For the text-containing cell, return its midpoint in (x, y) coordinate format. 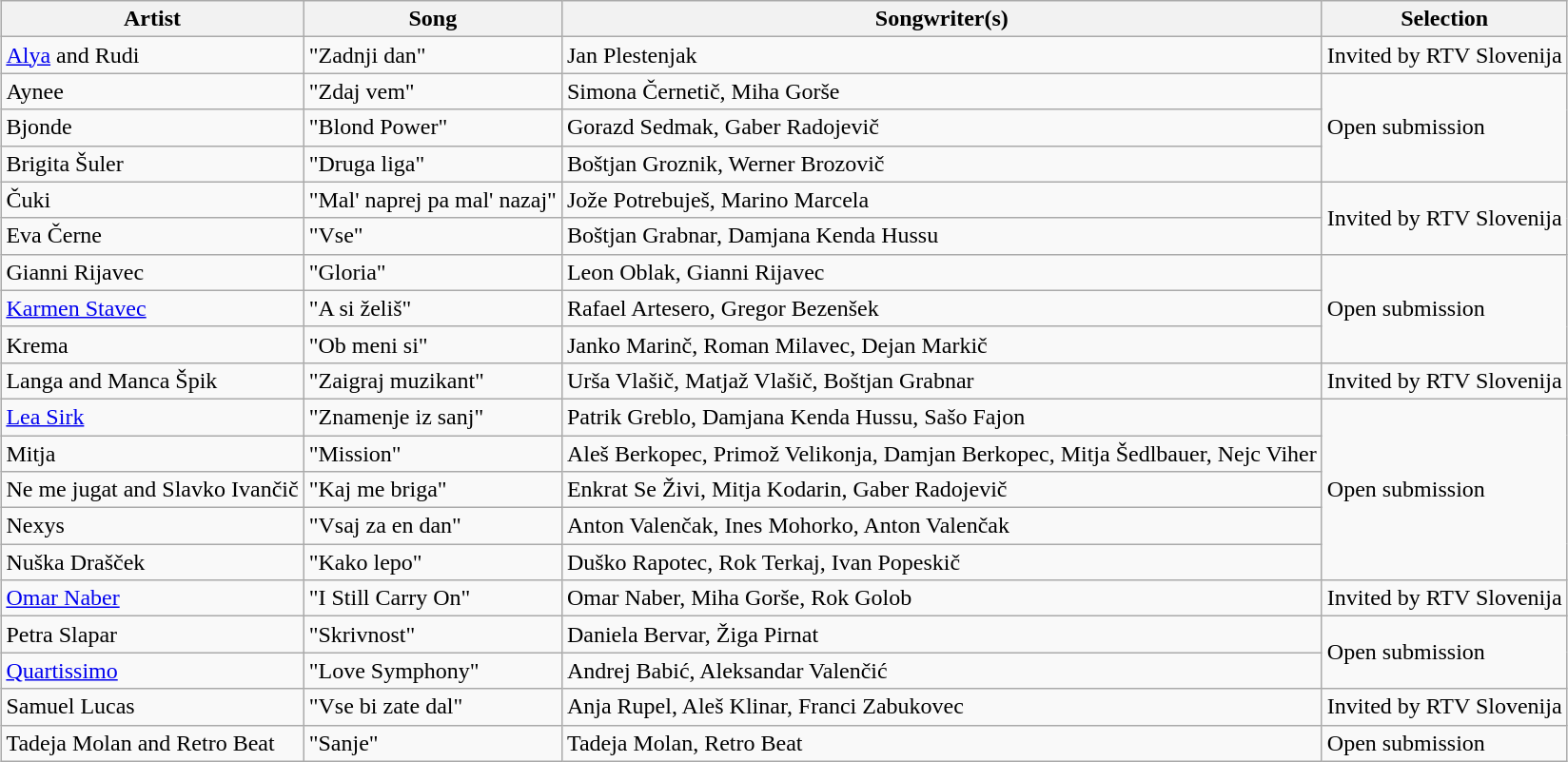
Jože Potrebuješ, Marino Marcela (942, 200)
"Skrivnost" (432, 635)
Boštjan Groznik, Werner Brozovič (942, 164)
"Znamenje iz sanj" (432, 417)
Samuel Lucas (152, 707)
"Vse bi zate dal" (432, 707)
Enkrat Se Živi, Mitja Kodarin, Gaber Radojevič (942, 490)
"Zdaj vem" (432, 91)
Quartissimo (152, 671)
Urša Vlašič, Matjaž Vlašič, Boštjan Grabnar (942, 381)
"Zaigraj muzikant" (432, 381)
Andrej Babić, Aleksandar Valenčić (942, 671)
Aynee (152, 91)
"Ob meni si" (432, 344)
Lea Sirk (152, 417)
Aleš Berkopec, Primož Velikonja, Damjan Berkopec, Mitja Šedlbauer, Nejc Viher (942, 454)
Artist (152, 19)
Mitja (152, 454)
Omar Naber (152, 598)
"Blond Power" (432, 127)
Patrik Greblo, Damjana Kenda Hussu, Sašo Fajon (942, 417)
"Kako lepo" (432, 562)
Tadeja Molan, Retro Beat (942, 743)
Alya and Rudi (152, 55)
Janko Marinč, Roman Milavec, Dejan Markič (942, 344)
Boštjan Grabnar, Damjana Kenda Hussu (942, 236)
Simona Černetič, Miha Gorše (942, 91)
"Kaj me briga" (432, 490)
Duško Rapotec, Rok Terkaj, Ivan Popeskič (942, 562)
Songwriter(s) (942, 19)
Karmen Stavec (152, 308)
Tadeja Molan and Retro Beat (152, 743)
Omar Naber, Miha Gorše, Rok Golob (942, 598)
Rafael Artesero, Gregor Bezenšek (942, 308)
Anton Valenčak, Ines Mohorko, Anton Valenčak (942, 526)
"Zadnji dan" (432, 55)
"Vse" (432, 236)
"Druga liga" (432, 164)
Petra Slapar (152, 635)
"Vsaj za en dan" (432, 526)
Daniela Bervar, Žiga Pirnat (942, 635)
"Sanje" (432, 743)
Anja Rupel, Aleš Klinar, Franci Zabukovec (942, 707)
Jan Plestenjak (942, 55)
"I Still Carry On" (432, 598)
Langa and Manca Špik (152, 381)
Čuki (152, 200)
"Gloria" (432, 272)
Gianni Rijavec (152, 272)
Nexys (152, 526)
Ne me jugat and Slavko Ivančič (152, 490)
Selection (1444, 19)
Bjonde (152, 127)
Gorazd Sedmak, Gaber Radojevič (942, 127)
Nuška Drašček (152, 562)
Leon Oblak, Gianni Rijavec (942, 272)
Brigita Šuler (152, 164)
Song (432, 19)
"A si želiš" (432, 308)
Eva Černe (152, 236)
"Mal' naprej pa mal' nazaj" (432, 200)
"Mission" (432, 454)
Krema (152, 344)
"Love Symphony" (432, 671)
